Return (X, Y) of the center of cell containing provided text 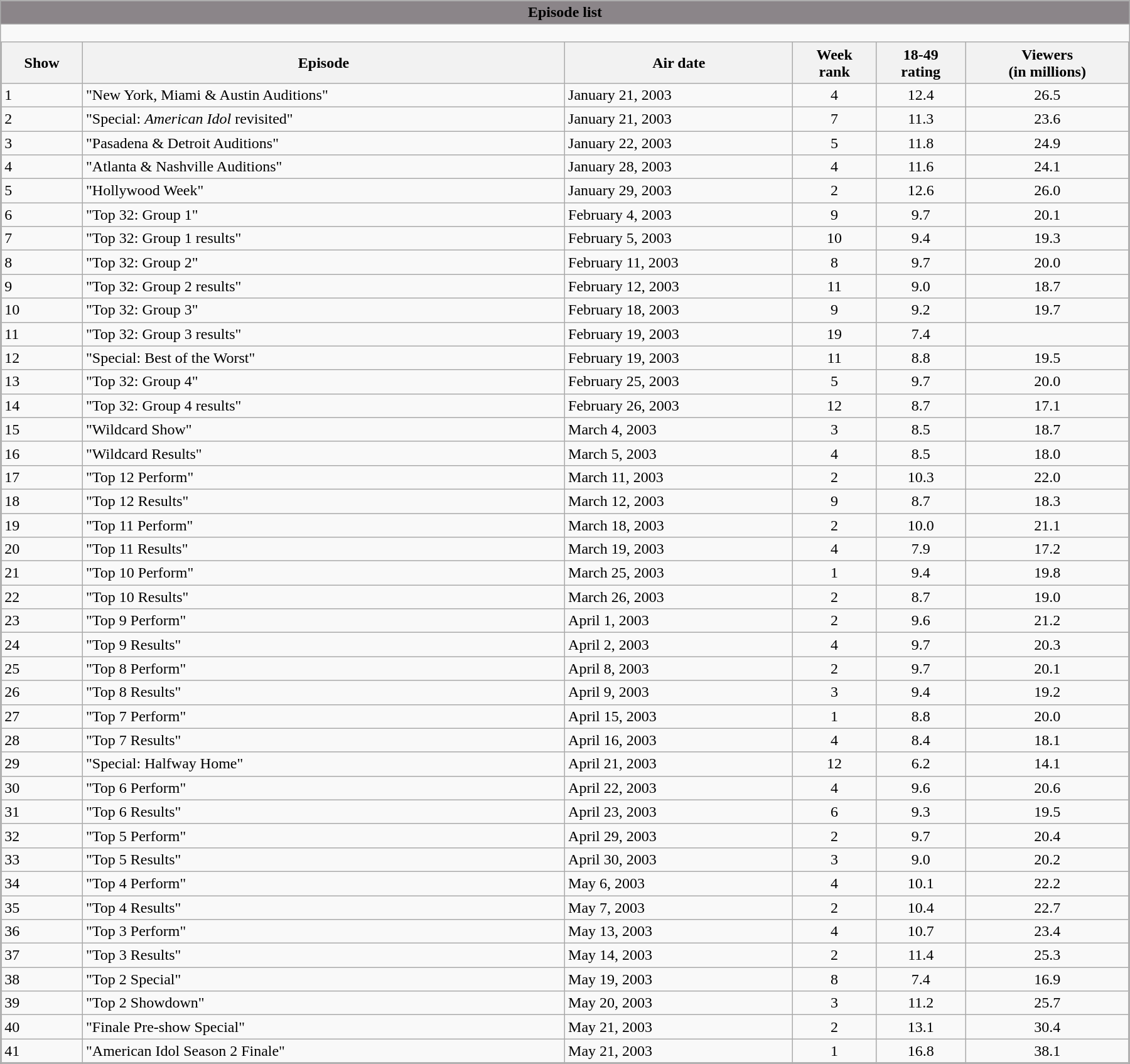
23 (42, 621)
12.6 (920, 191)
Viewers(in millions) (1047, 63)
26.0 (1047, 191)
10.0 (920, 525)
17 (42, 477)
21.2 (1047, 621)
35 (42, 907)
27 (42, 716)
36 (42, 932)
"Pasadena & Detroit Auditions" (324, 142)
"Top 10 Results" (324, 597)
20.4 (1047, 836)
20 (42, 549)
13 (42, 382)
March 4, 2003 (679, 429)
20.3 (1047, 645)
May 7, 2003 (679, 907)
10.1 (920, 883)
"Top 32: Group 1" (324, 215)
"Top 8 Results" (324, 692)
April 8, 2003 (679, 669)
18 (42, 501)
19.0 (1047, 597)
17.2 (1047, 549)
May 20, 2003 (679, 1003)
18.3 (1047, 501)
March 25, 2003 (679, 573)
12.4 (920, 95)
20.2 (1047, 859)
18.0 (1047, 453)
"Top 10 Perform" (324, 573)
24.9 (1047, 142)
"Top 6 Results" (324, 812)
10.4 (920, 907)
40 (42, 1027)
"Top 8 Perform" (324, 669)
8.4 (920, 740)
February 11, 2003 (679, 262)
22.2 (1047, 883)
February 5, 2003 (679, 239)
"Top 4 Results" (324, 907)
April 22, 2003 (679, 788)
19.2 (1047, 692)
"Top 11 Perform" (324, 525)
16 (42, 453)
May 13, 2003 (679, 932)
11.6 (920, 167)
January 22, 2003 (679, 142)
April 9, 2003 (679, 692)
19.8 (1047, 573)
24.1 (1047, 167)
31 (42, 812)
March 19, 2003 (679, 549)
May 14, 2003 (679, 955)
April 23, 2003 (679, 812)
"Top 32: Group 4 results" (324, 406)
February 4, 2003 (679, 215)
38 (42, 979)
16.8 (920, 1051)
11.3 (920, 119)
March 11, 2003 (679, 477)
34 (42, 883)
26.5 (1047, 95)
"Top 9 Results" (324, 645)
"Wildcard Results" (324, 453)
"New York, Miami & Austin Auditions" (324, 95)
"Top 32: Group 3 results" (324, 334)
February 26, 2003 (679, 406)
"Wildcard Show" (324, 429)
"Top 2 Showdown" (324, 1003)
41 (42, 1051)
"Top 32: Group 2 results" (324, 286)
"Top 7 Perform" (324, 716)
"Special: Best of the Worst" (324, 358)
28 (42, 740)
"Top 32: Group 1 results" (324, 239)
21 (42, 573)
February 18, 2003 (679, 310)
10.7 (920, 932)
Weekrank (834, 63)
"Atlanta & Nashville Auditions" (324, 167)
13.1 (920, 1027)
32 (42, 836)
April 21, 2003 (679, 764)
22 (42, 597)
25.3 (1047, 955)
23.6 (1047, 119)
14 (42, 406)
7.9 (920, 549)
April 1, 2003 (679, 621)
22.0 (1047, 477)
11.8 (920, 142)
19.3 (1047, 239)
19.7 (1047, 310)
"Top 12 Results" (324, 501)
"Top 6 Perform" (324, 788)
"Top 11 Results" (324, 549)
30 (42, 788)
15 (42, 429)
April 29, 2003 (679, 836)
"Hollywood Week" (324, 191)
11.4 (920, 955)
10.3 (920, 477)
"Top 2 Special" (324, 979)
"Top 7 Results" (324, 740)
May 19, 2003 (679, 979)
24 (42, 645)
39 (42, 1003)
30.4 (1047, 1027)
6.2 (920, 764)
18-49rating (920, 63)
23.4 (1047, 932)
"Top 9 Perform" (324, 621)
March 18, 2003 (679, 525)
9.2 (920, 310)
11.2 (920, 1003)
March 5, 2003 (679, 453)
25.7 (1047, 1003)
18.1 (1047, 740)
"Top 12 Perform" (324, 477)
37 (42, 955)
"Top 5 Results" (324, 859)
February 12, 2003 (679, 286)
May 6, 2003 (679, 883)
16.9 (1047, 979)
Air date (679, 63)
January 28, 2003 (679, 167)
"Top 4 Perform" (324, 883)
38.1 (1047, 1051)
Episode (324, 63)
Show (42, 63)
9.3 (920, 812)
"Top 32: Group 4" (324, 382)
March 12, 2003 (679, 501)
22.7 (1047, 907)
April 16, 2003 (679, 740)
"Finale Pre-show Special" (324, 1027)
14.1 (1047, 764)
33 (42, 859)
February 25, 2003 (679, 382)
April 15, 2003 (679, 716)
April 30, 2003 (679, 859)
"Top 5 Perform" (324, 836)
"Top 32: Group 3" (324, 310)
March 26, 2003 (679, 597)
"Top 32: Group 2" (324, 262)
17.1 (1047, 406)
21.1 (1047, 525)
"Top 3 Perform" (324, 932)
"Special: American Idol revisited" (324, 119)
25 (42, 669)
20.6 (1047, 788)
"American Idol Season 2 Finale" (324, 1051)
January 29, 2003 (679, 191)
"Special: Halfway Home" (324, 764)
"Top 3 Results" (324, 955)
29 (42, 764)
April 2, 2003 (679, 645)
Episode list (565, 13)
26 (42, 692)
